Return the [x, y] coordinate for the center point of the cell that contains the specified text.  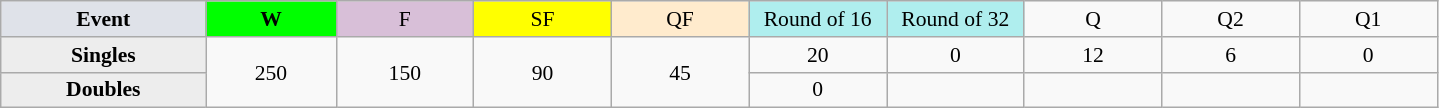
12 [1093, 55]
Doubles [104, 90]
6 [1231, 55]
Q [1093, 19]
45 [680, 72]
Q2 [1231, 19]
90 [543, 72]
Singles [104, 55]
20 [818, 55]
Round of 32 [955, 19]
QF [680, 19]
150 [405, 72]
Q1 [1368, 19]
Event [104, 19]
Round of 16 [818, 19]
250 [271, 72]
SF [543, 19]
F [405, 19]
W [271, 19]
